Find where the given text appears and provide that cell's center as (X, Y) coordinate. 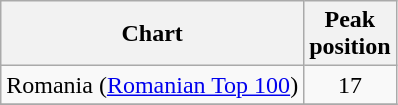
Romania (Romanian Top 100) (152, 85)
Chart (152, 34)
17 (350, 85)
Peakposition (350, 34)
